Return the (X, Y) coordinate for the center point of the cell that contains the specified text.  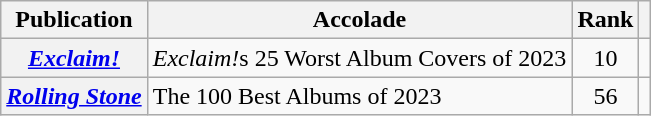
Rolling Stone (74, 96)
10 (606, 58)
The 100 Best Albums of 2023 (360, 96)
Publication (74, 20)
Exclaim!s 25 Worst Album Covers of 2023 (360, 58)
56 (606, 96)
Rank (606, 20)
Exclaim! (74, 58)
Accolade (360, 20)
